Search for the cell housing the specified text and yield its [x, y] center coordinate. 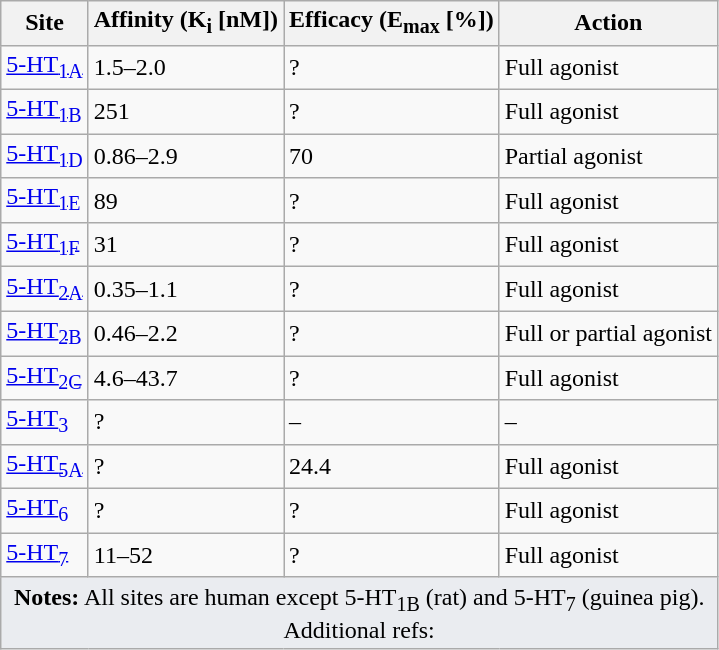
Full or partial agonist [608, 333]
5-HT1D [44, 156]
70 [392, 156]
251 [186, 111]
0.35–1.1 [186, 289]
4.6–43.7 [186, 378]
Notes: All sites are human except 5-HT1B (rat) and 5-HT7 (guinea pig). Additional refs: [360, 612]
5-HT2A [44, 289]
31 [186, 244]
1.5–2.0 [186, 67]
Affinity (Ki [nM]) [186, 23]
5-HT1B [44, 111]
5-HT1E [44, 200]
5-HT1A [44, 67]
24.4 [392, 466]
5-HT2C [44, 378]
5-HT3 [44, 422]
Efficacy (Emax [%]) [392, 23]
11–52 [186, 555]
5-HT6 [44, 511]
89 [186, 200]
5-HT5A [44, 466]
Action [608, 23]
0.86–2.9 [186, 156]
0.46–2.2 [186, 333]
Partial agonist [608, 156]
5-HT7 [44, 555]
5-HT1F [44, 244]
5-HT2B [44, 333]
Site [44, 23]
